Determine the (X, Y) coordinate at the center of the cell enclosing the given text.  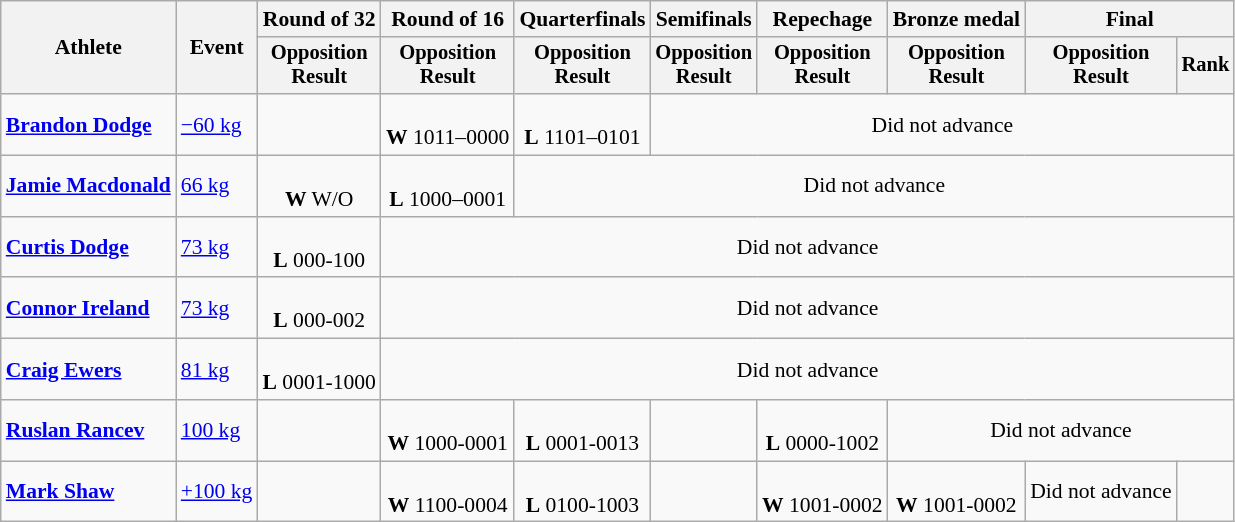
Event (217, 48)
L 0001-1000 (318, 370)
Brandon Dodge (88, 124)
Rank (1206, 66)
66 kg (217, 186)
L 1000–0001 (448, 186)
Craig Ewers (88, 370)
Connor Ireland (88, 308)
L 000-002 (318, 308)
Quarterfinals (582, 19)
W 1000-0001 (448, 430)
Mark Shaw (88, 492)
Final (1130, 19)
Semifinals (704, 19)
W 1100-0004 (448, 492)
L 0001-0013 (582, 430)
−60 kg (217, 124)
Jamie Macdonald (88, 186)
81 kg (217, 370)
L 0100-1003 (582, 492)
+100 kg (217, 492)
Round of 32 (318, 19)
Athlete (88, 48)
Ruslan Rancev (88, 430)
Repechage (822, 19)
W 1011–0000 (448, 124)
L 000-100 (318, 248)
100 kg (217, 430)
Round of 16 (448, 19)
W W/O (318, 186)
L 0000-1002 (822, 430)
Curtis Dodge (88, 248)
Bronze medal (956, 19)
L 1101–0101 (582, 124)
